Return [x, y] of the center of cell containing provided text 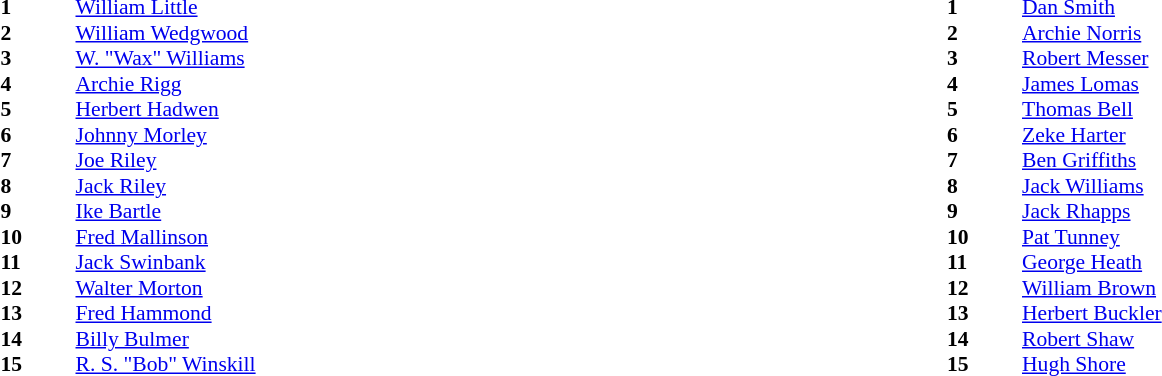
George Heath [1092, 263]
Herbert Hadwen [166, 109]
Jack Riley [166, 186]
Archie Norris [1092, 33]
James Lomas [1092, 84]
Ike Bartle [166, 211]
Thomas Bell [1092, 109]
Zeke Harter [1092, 135]
W. "Wax" Williams [166, 59]
Billy Bulmer [166, 339]
Ben Griffiths [1092, 161]
Walter Morton [166, 288]
Robert Messer [1092, 59]
Jack Williams [1092, 186]
Archie Rigg [166, 84]
Fred Mallinson [166, 237]
Pat Tunney [1092, 237]
Joe Riley [166, 161]
Jack Rhapps [1092, 211]
Jack Swinbank [166, 263]
William Wedgwood [166, 33]
Johnny Morley [166, 135]
Fred Hammond [166, 313]
Herbert Buckler [1092, 313]
William Brown [1092, 288]
Robert Shaw [1092, 339]
